Return the (X, Y) coordinate for the center point of the cell that contains the specified text.  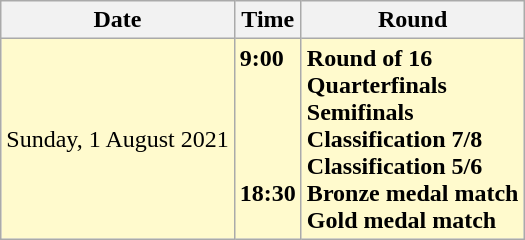
Date (118, 20)
Sunday, 1 August 2021 (118, 139)
Round (412, 20)
Time (268, 20)
9:00 18:30 (268, 139)
Round of 16QuarterfinalsSemifinalsClassification 7/8Classification 5/6Bronze medal matchGold medal match (412, 139)
